Locate the cell with the specified text and output its (X, Y) center coordinate. 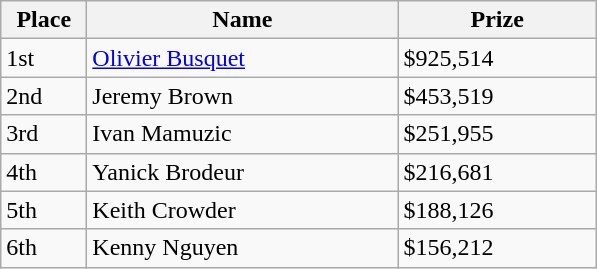
Prize (498, 20)
$453,519 (498, 96)
Olivier Busquet (242, 58)
2nd (44, 96)
$925,514 (498, 58)
5th (44, 210)
3rd (44, 134)
$216,681 (498, 172)
Name (242, 20)
Kenny Nguyen (242, 248)
Jeremy Brown (242, 96)
6th (44, 248)
$251,955 (498, 134)
Place (44, 20)
Ivan Mamuzic (242, 134)
4th (44, 172)
Yanick Brodeur (242, 172)
1st (44, 58)
$188,126 (498, 210)
$156,212 (498, 248)
Keith Crowder (242, 210)
